Capture the cell that displays the provided text and extract its (X, Y) central coordinate. 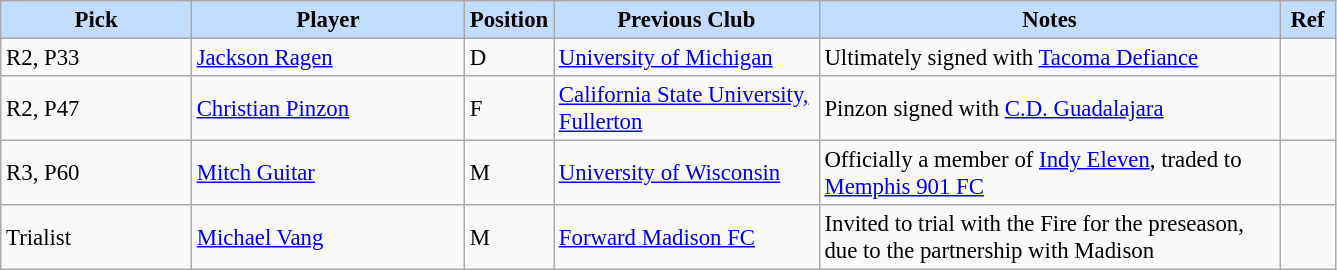
Previous Club (687, 20)
R3, P60 (96, 174)
Forward Madison FC (687, 238)
R2, P33 (96, 58)
Ultimately signed with Tacoma Defiance (1050, 58)
Christian Pinzon (328, 108)
D (508, 58)
Jackson Ragen (328, 58)
R2, P47 (96, 108)
F (508, 108)
Pinzon signed with C.D. Guadalajara (1050, 108)
Michael Vang (328, 238)
University of Wisconsin (687, 174)
Position (508, 20)
Pick (96, 20)
University of Michigan (687, 58)
Mitch Guitar (328, 174)
California State University, Fullerton (687, 108)
Officially a member of Indy Eleven, traded to Memphis 901 FC (1050, 174)
Player (328, 20)
Notes (1050, 20)
Ref (1308, 20)
Invited to trial with the Fire for the preseason, due to the partnership with Madison (1050, 238)
Trialist (96, 238)
